Search for the cell housing the specified text and yield its [X, Y] center coordinate. 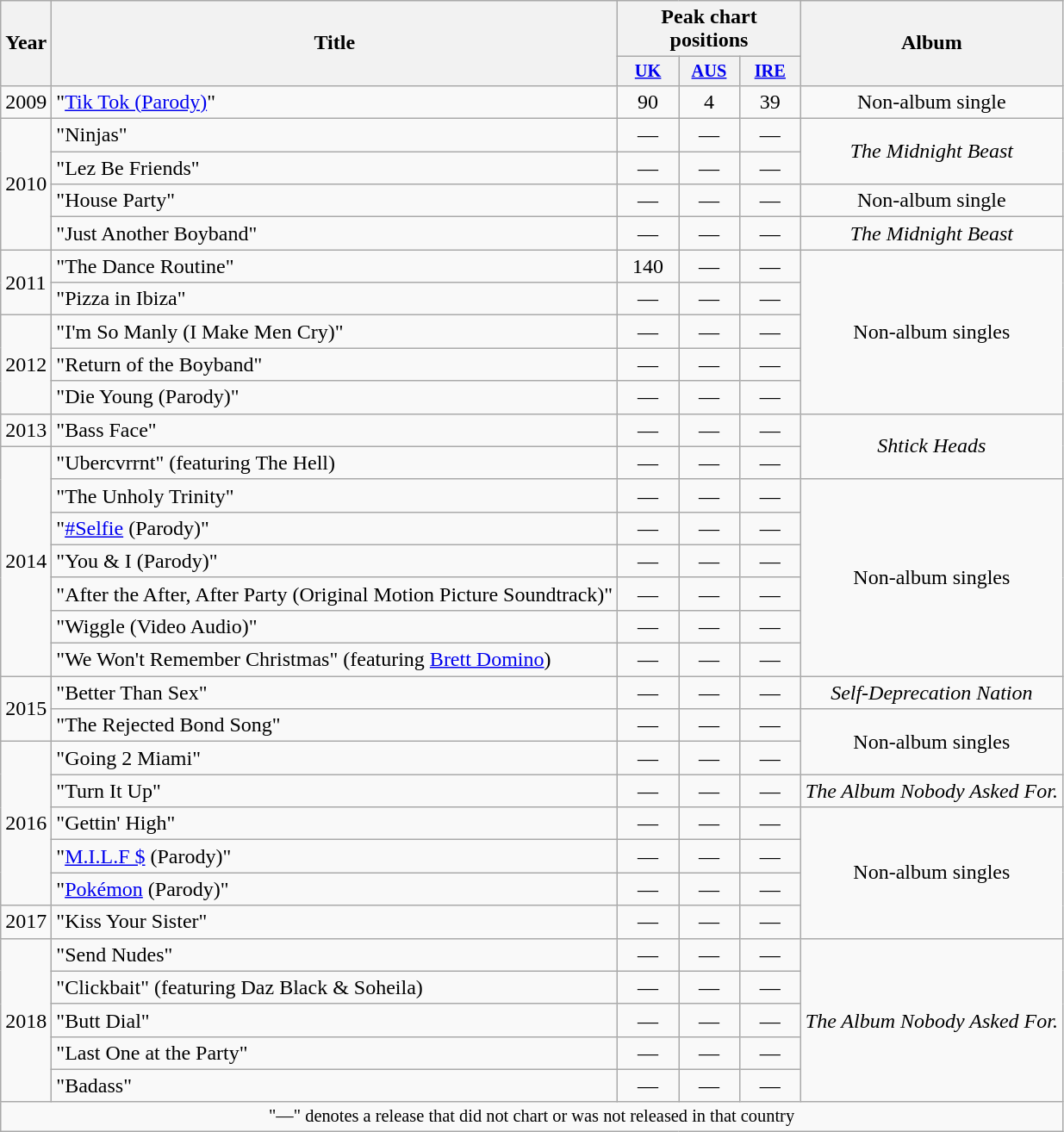
Album [931, 43]
"The Rejected Bond Song" [334, 725]
"Send Nudes" [334, 955]
UK [648, 72]
"Clickbait" (featuring Daz Black & Soheila) [334, 987]
"Butt Dial" [334, 1020]
"#Selfie (Parody)" [334, 528]
"The Unholy Trinity" [334, 495]
"We Won't Remember Christmas" (featuring Brett Domino) [334, 660]
"Turn It Up" [334, 791]
"Kiss Your Sister" [334, 922]
2013 [26, 430]
"Pokémon (Parody)" [334, 889]
"Gettin' High" [334, 824]
"House Party" [334, 201]
"Last One at the Party" [334, 1053]
"Bass Face" [334, 430]
2010 [26, 184]
2014 [26, 561]
2018 [26, 1020]
Title [334, 43]
"Die Young (Parody)" [334, 397]
"M.I.L.F $ (Parody)" [334, 856]
2015 [26, 709]
"Ninjas" [334, 135]
Year [26, 43]
"Return of the Boyband" [334, 364]
"Just Another Boyband" [334, 233]
"—" denotes a release that did not chart or was not released in that country [532, 1116]
90 [648, 102]
"Ubercvrrnt" (featuring The Hell) [334, 463]
"Wiggle (Video Audio)" [334, 626]
"Better Than Sex" [334, 693]
2016 [26, 824]
AUS [710, 72]
"Badass" [334, 1085]
IRE [770, 72]
Self-Deprecation Nation [931, 693]
"Going 2 Miami" [334, 758]
"The Dance Routine" [334, 266]
"Tik Tok (Parody)" [334, 102]
2017 [26, 922]
Peak chart positions [710, 29]
"You & I (Parody)" [334, 561]
2012 [26, 364]
39 [770, 102]
2009 [26, 102]
"Pizza in Ibiza" [334, 299]
4 [710, 102]
"I'm So Manly (I Make Men Cry)" [334, 332]
"After the After, After Party (Original Motion Picture Soundtrack)" [334, 594]
Shtick Heads [931, 446]
"Lez Be Friends" [334, 168]
140 [648, 266]
2011 [26, 283]
